Determine the (X, Y) coordinate at the center of the cell enclosing the given text.  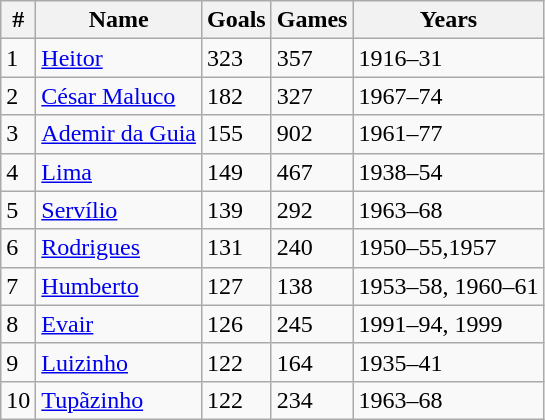
1938–54 (448, 172)
127 (236, 286)
1953–58, 1960–61 (448, 286)
Ademir da Guia (119, 134)
Name (119, 20)
245 (312, 324)
1 (18, 58)
1991–94, 1999 (448, 324)
César Maluco (119, 96)
Goals (236, 20)
4 (18, 172)
139 (236, 210)
10 (18, 400)
327 (312, 96)
234 (312, 400)
149 (236, 172)
Humberto (119, 286)
# (18, 20)
323 (236, 58)
1916–31 (448, 58)
Rodrigues (119, 248)
155 (236, 134)
902 (312, 134)
Evair (119, 324)
Lima (119, 172)
240 (312, 248)
Games (312, 20)
3 (18, 134)
126 (236, 324)
138 (312, 286)
131 (236, 248)
292 (312, 210)
467 (312, 172)
8 (18, 324)
7 (18, 286)
164 (312, 362)
1967–74 (448, 96)
Tupãzinho (119, 400)
1961–77 (448, 134)
182 (236, 96)
1935–41 (448, 362)
357 (312, 58)
6 (18, 248)
Luizinho (119, 362)
2 (18, 96)
5 (18, 210)
9 (18, 362)
Servílio (119, 210)
1950–55,1957 (448, 248)
Years (448, 20)
Heitor (119, 58)
